Find where the given text appears and provide that cell's center as (x, y) coordinate. 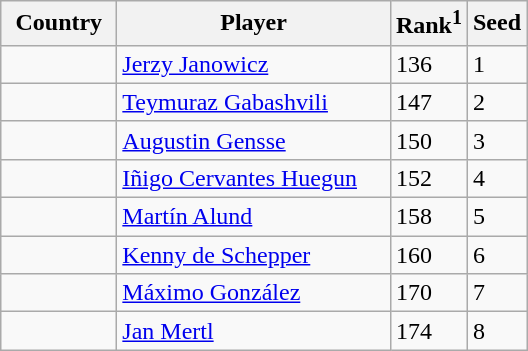
147 (428, 102)
Jan Mertl (254, 331)
5 (496, 217)
7 (496, 293)
Jerzy Janowicz (254, 64)
Máximo González (254, 293)
Martín Alund (254, 217)
170 (428, 293)
2 (496, 102)
136 (428, 64)
150 (428, 140)
Iñigo Cervantes Huegun (254, 178)
4 (496, 178)
Country (59, 24)
Teymuraz Gabashvili (254, 102)
160 (428, 255)
Seed (496, 24)
Augustin Gensse (254, 140)
6 (496, 255)
158 (428, 217)
8 (496, 331)
1 (496, 64)
Rank1 (428, 24)
3 (496, 140)
152 (428, 178)
174 (428, 331)
Player (254, 24)
Kenny de Schepper (254, 255)
